Scan for the cell matching the given text and deliver its [x, y] coordinate at center. 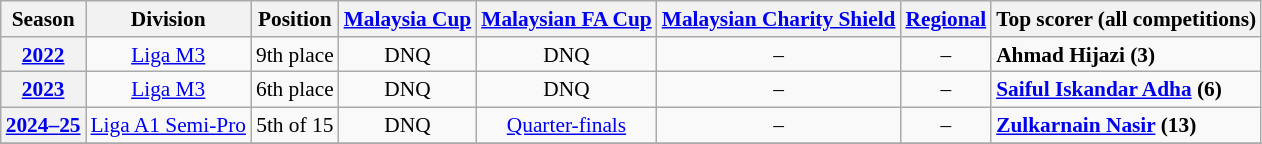
Zulkarnain Nasir (13) [1126, 126]
5th of 15 [295, 126]
Season [44, 19]
9th place [295, 55]
Liga A1 Semi-Pro [168, 126]
6th place [295, 90]
Division [168, 19]
Malaysian Charity Shield [779, 19]
Quarter-finals [566, 126]
Regional [946, 19]
Ahmad Hijazi (3) [1126, 55]
2023 [44, 90]
Saiful Iskandar Adha (6) [1126, 90]
Top scorer (all competitions) [1126, 19]
Malaysian FA Cup [566, 19]
2024–25 [44, 126]
Position [295, 19]
2022 [44, 55]
Malaysia Cup [408, 19]
